For the text-containing cell, return its midpoint in (X, Y) coordinate format. 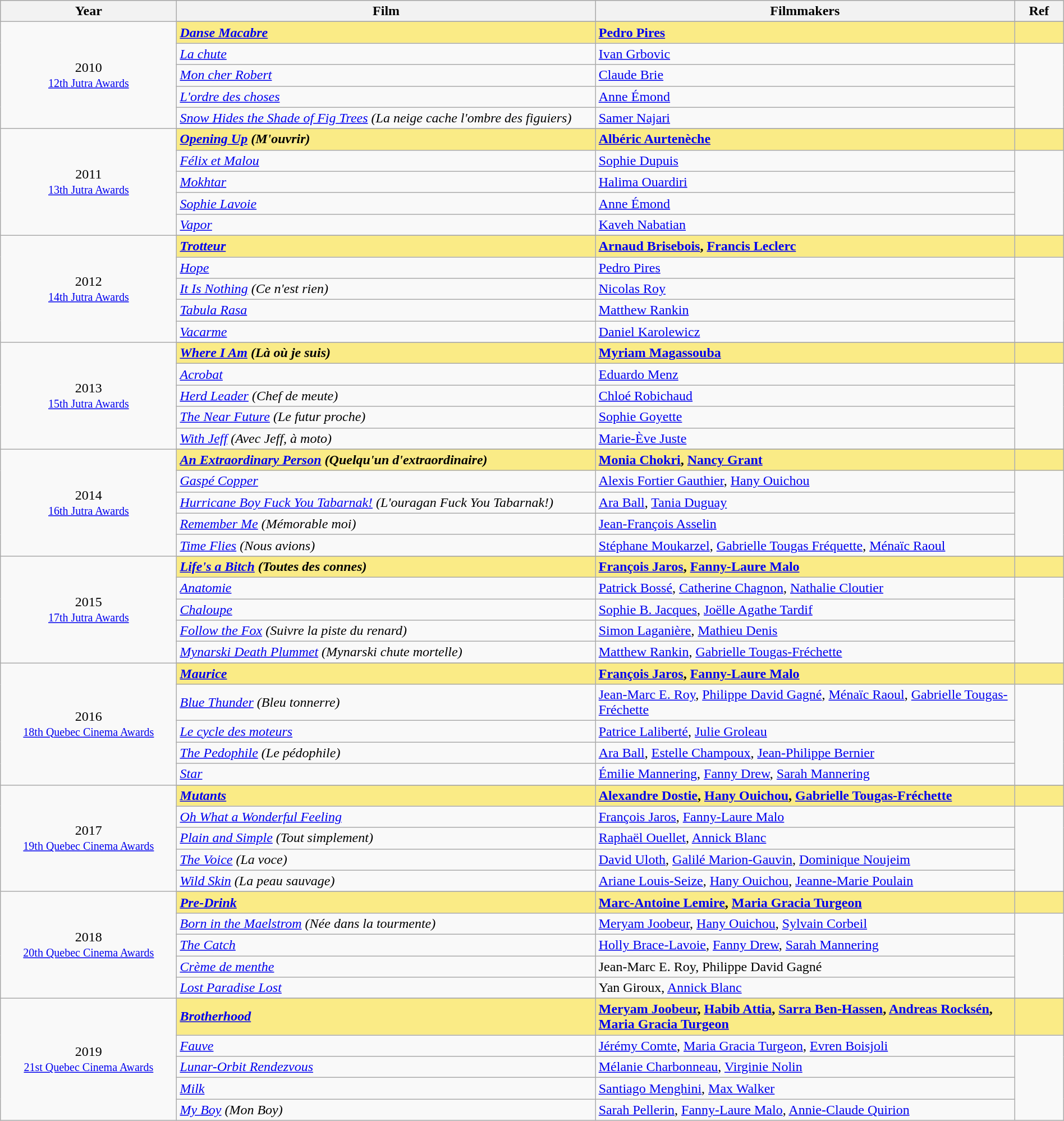
Yan Giroux, Annick Blanc (805, 988)
Lost Paradise Lost (386, 988)
Jean-François Asselin (805, 524)
Year (89, 11)
Ariane Louis-Seize, Hany Ouichou, Jeanne-Marie Poulain (805, 881)
Where I Am (Là où je suis) (386, 353)
Simon Laganière, Mathieu Denis (805, 631)
The Pedophile (Le pédophile) (386, 753)
Plain and Simple (Tout simplement) (386, 838)
Stéphane Moukarzel, Gabrielle Tougas Fréquette, Ménaïc Raoul (805, 545)
Sophie B. Jacques, Joëlle Agathe Tardif (805, 609)
2013 15th Jutra Awards (89, 396)
Ivan Grbovic (805, 54)
Snow Hides the Shade of Fig Trees (La neige cache l'ombre des figuiers) (386, 118)
Chloé Robichaud (805, 396)
Ara Ball, Estelle Champoux, Jean-Philippe Bernier (805, 753)
Wild Skin (La peau sauvage) (386, 881)
Herd Leader (Chef de meute) (386, 396)
Maurice (386, 674)
Crème de menthe (386, 966)
Mokhtar (386, 182)
The Catch (386, 945)
Brotherhood (386, 1017)
Myriam Magassouba (805, 353)
Jean-Marc E. Roy, Philippe David Gagné, Ménaïc Raoul, Gabrielle Tougas-Fréchette (805, 703)
Hurricane Boy Fuck You Tabarnak! (L'ouragan Fuck You Tabarnak!) (386, 502)
Follow the Fox (Suivre la piste du renard) (386, 631)
Matthew Rankin, Gabrielle Tougas-Fréchette (805, 652)
La chute (386, 54)
My Boy (Mon Boy) (386, 1110)
Fauve (386, 1046)
Ref (1039, 11)
Arnaud Brisebois, Francis Leclerc (805, 246)
Daniel Karolewicz (805, 332)
2014 16th Jutra Awards (89, 502)
Tabula Rasa (386, 310)
Blue Thunder (Bleu tonnerre) (386, 703)
Meryam Joobeur, Hany Ouichou, Sylvain Corbeil (805, 923)
Marie-Ève Juste (805, 438)
Matthew Rankin (805, 310)
2016 18th Quebec Cinema Awards (89, 724)
The Near Future (Le futur proche) (386, 417)
Marc-Antoine Lemire, Maria Gracia Turgeon (805, 902)
Monia Chokri, Nancy Grant (805, 460)
Hope (386, 268)
Life's a Bitch (Toutes des connes) (386, 566)
With Jeff (Avec Jeff, à moto) (386, 438)
Milk (386, 1088)
Kaveh Nabatian (805, 225)
Anatomie (386, 588)
2015 17th Jutra Awards (89, 609)
Sophie Dupuis (805, 161)
Danse Macabre (386, 33)
Sophie Goyette (805, 417)
2010 12th Jutra Awards (89, 75)
Chaloupe (386, 609)
2011 13th Jutra Awards (89, 182)
Meryam Joobeur, Habib Attia, Sarra Ben-Hassen, Andreas Rocksén, Maria Gracia Turgeon (805, 1017)
Samer Najari (805, 118)
Vacarme (386, 332)
The Voice (La voce) (386, 859)
David Uloth, Galilé Marion-Gauvin, Dominique Noujeim (805, 859)
Filmmakers (805, 11)
Alexis Fortier Gauthier, Hany Ouichou (805, 481)
Remember Me (Mémorable moi) (386, 524)
Oh What a Wonderful Feeling (386, 817)
An Extraordinary Person (Quelqu'un d'extraordinaire) (386, 460)
Nicolas Roy (805, 289)
Acrobat (386, 374)
Albéric Aurtenèche (805, 139)
Mutants (386, 795)
Film (386, 11)
Sophie Lavoie (386, 203)
Patrice Laliberté, Julie Groleau (805, 731)
2018 20th Quebec Cinema Awards (89, 945)
Born in the Maelstrom (Née dans la tourmente) (386, 923)
Émilie Mannering, Fanny Drew, Sarah Mannering (805, 774)
Santiago Menghini, Max Walker (805, 1088)
Mon cher Robert (386, 75)
Gaspé Copper (386, 481)
Pre-Drink (386, 902)
Raphaël Ouellet, Annick Blanc (805, 838)
Halima Ouardiri (805, 182)
Jérémy Comte, Maria Gracia Turgeon, Evren Boisjoli (805, 1046)
Sarah Pellerin, Fanny-Laure Malo, Annie-Claude Quirion (805, 1110)
Trotteur (386, 246)
Patrick Bossé, Catherine Chagnon, Nathalie Cloutier (805, 588)
Alexandre Dostie, Hany Ouichou, Gabrielle Tougas-Fréchette (805, 795)
2019 21st Quebec Cinema Awards (89, 1060)
Holly Brace-Lavoie, Fanny Drew, Sarah Mannering (805, 945)
2017 19th Quebec Cinema Awards (89, 838)
Claude Brie (805, 75)
Mynarski Death Plummet (Mynarski chute mortelle) (386, 652)
Opening Up (M'ouvrir) (386, 139)
It Is Nothing (Ce n'est rien) (386, 289)
Eduardo Menz (805, 374)
Star (386, 774)
Mélanie Charbonneau, Virginie Nolin (805, 1067)
Time Flies (Nous avions) (386, 545)
L'ordre des choses (386, 97)
2012 14th Jutra Awards (89, 289)
Le cycle des moteurs (386, 731)
Ara Ball, Tania Duguay (805, 502)
Jean-Marc E. Roy, Philippe David Gagné (805, 966)
Vapor (386, 225)
Félix et Malou (386, 161)
Lunar-Orbit Rendezvous (386, 1067)
